Search for the cell housing the specified text and yield its (x, y) center coordinate. 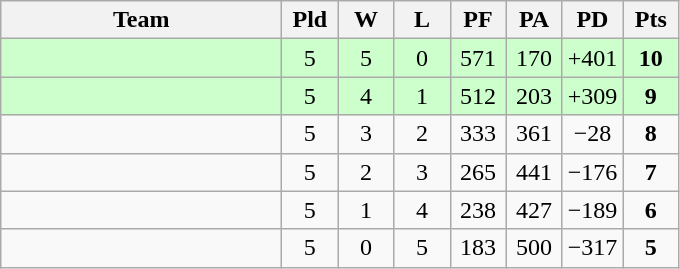
−189 (592, 210)
500 (534, 248)
512 (478, 96)
W (366, 20)
−176 (592, 172)
+401 (592, 58)
PA (534, 20)
9 (651, 96)
PF (478, 20)
L (422, 20)
+309 (592, 96)
Team (142, 20)
170 (534, 58)
441 (534, 172)
Pld (310, 20)
361 (534, 134)
238 (478, 210)
183 (478, 248)
−28 (592, 134)
333 (478, 134)
PD (592, 20)
203 (534, 96)
265 (478, 172)
571 (478, 58)
6 (651, 210)
−317 (592, 248)
7 (651, 172)
10 (651, 58)
427 (534, 210)
Pts (651, 20)
8 (651, 134)
